Search for the cell housing the specified text and yield its (x, y) center coordinate. 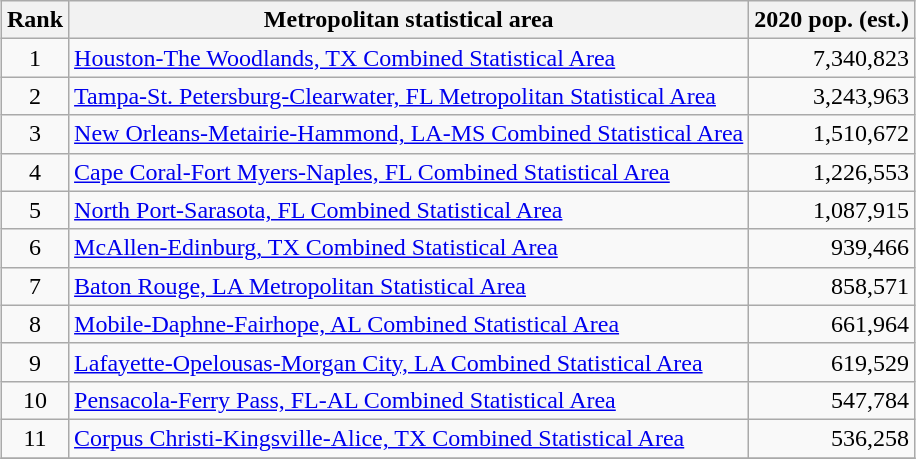
1,510,672 (832, 134)
619,529 (832, 362)
3 (34, 134)
1 (34, 58)
Mobile-Daphne-Fairhope, AL Combined Statistical Area (409, 324)
7 (34, 286)
5 (34, 210)
Pensacola-Ferry Pass, FL-AL Combined Statistical Area (409, 400)
4 (34, 172)
2 (34, 96)
9 (34, 362)
661,964 (832, 324)
Metropolitan statistical area (409, 20)
11 (34, 438)
7,340,823 (832, 58)
2020 pop. (est.) (832, 20)
858,571 (832, 286)
Cape Coral-Fort Myers-Naples, FL Combined Statistical Area (409, 172)
6 (34, 248)
1,226,553 (832, 172)
New Orleans-Metairie-Hammond, LA-MS Combined Statistical Area (409, 134)
McAllen-Edinburg, TX Combined Statistical Area (409, 248)
3,243,963 (832, 96)
Rank (34, 20)
1,087,915 (832, 210)
North Port-Sarasota, FL Combined Statistical Area (409, 210)
Houston-The Woodlands, TX Combined Statistical Area (409, 58)
Tampa-St. Petersburg-Clearwater, FL Metropolitan Statistical Area (409, 96)
10 (34, 400)
Lafayette-Opelousas-Morgan City, LA Combined Statistical Area (409, 362)
Baton Rouge, LA Metropolitan Statistical Area (409, 286)
Corpus Christi-Kingsville-Alice, TX Combined Statistical Area (409, 438)
536,258 (832, 438)
547,784 (832, 400)
939,466 (832, 248)
8 (34, 324)
